Determine the (x, y) coordinate at the center of the cell enclosing the given text.  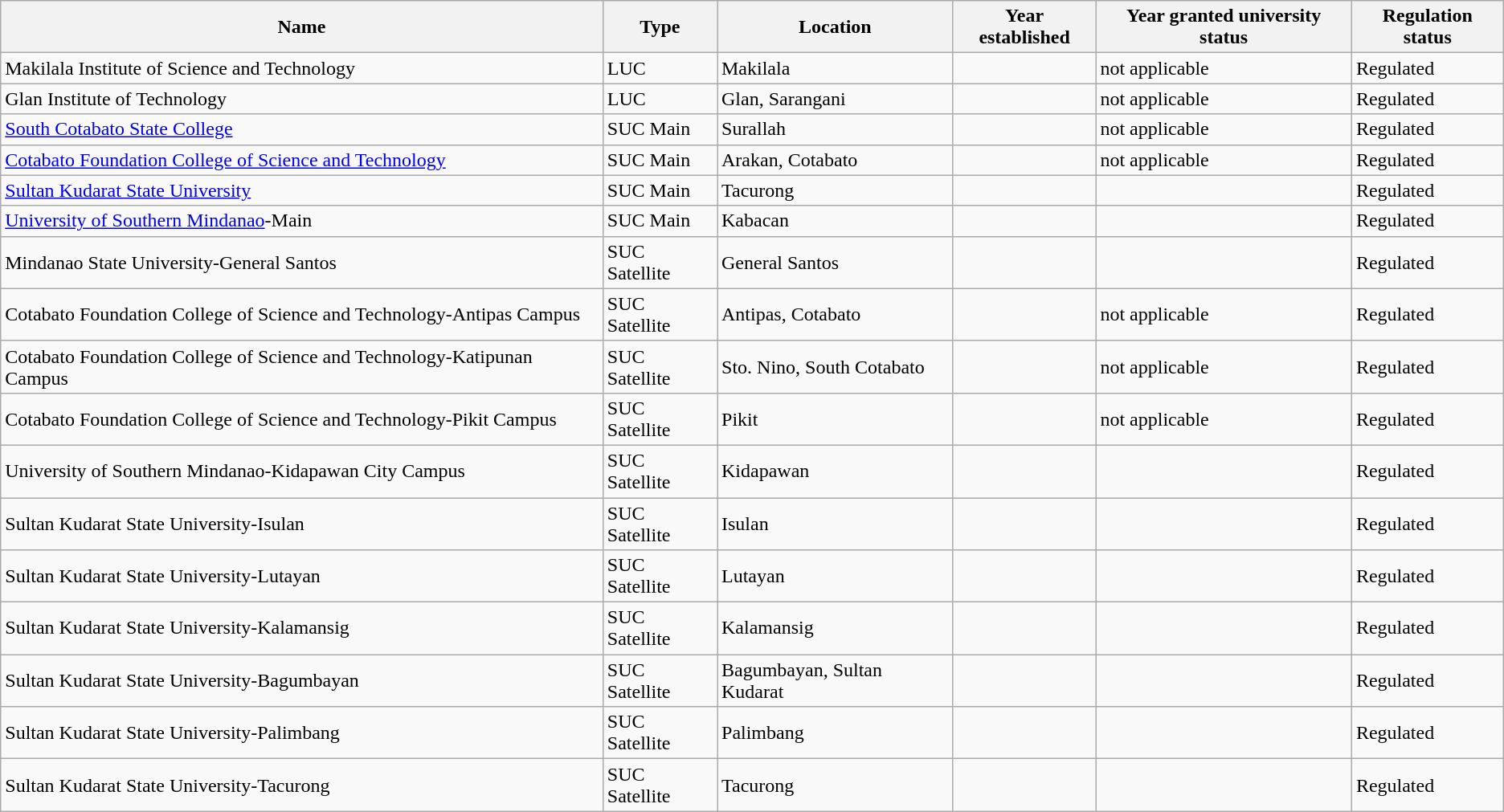
Mindanao State University-General Santos (302, 262)
Cotabato Foundation College of Science and Technology-Pikit Campus (302, 419)
Location (835, 27)
Sto. Nino, South Cotabato (835, 366)
Year granted university status (1224, 27)
Year established (1024, 27)
Arakan, Cotabato (835, 160)
Sultan Kudarat State University (302, 190)
Kabacan (835, 221)
Surallah (835, 129)
Type (660, 27)
Regulation status (1427, 27)
Cotabato Foundation College of Science and Technology (302, 160)
Sultan Kudarat State University-Tacurong (302, 785)
Glan Institute of Technology (302, 99)
Sultan Kudarat State University-Lutayan (302, 577)
Name (302, 27)
General Santos (835, 262)
Makilala (835, 68)
University of Southern Mindanao-Kidapawan City Campus (302, 471)
Makilala Institute of Science and Technology (302, 68)
Kidapawan (835, 471)
University of Southern Mindanao-Main (302, 221)
Cotabato Foundation College of Science and Technology-Antipas Campus (302, 315)
Sultan Kudarat State University-Kalamansig (302, 628)
Kalamansig (835, 628)
Sultan Kudarat State University-Isulan (302, 524)
Pikit (835, 419)
Sultan Kudarat State University-Palimbang (302, 732)
Bagumbayan, Sultan Kudarat (835, 681)
Antipas, Cotabato (835, 315)
Palimbang (835, 732)
Cotabato Foundation College of Science and Technology-Katipunan Campus (302, 366)
Sultan Kudarat State University-Bagumbayan (302, 681)
South Cotabato State College (302, 129)
Lutayan (835, 577)
Glan, Sarangani (835, 99)
Isulan (835, 524)
